Detect which cell encompasses the target text, then output its [x, y] center coordinate. 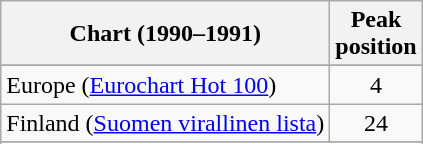
4 [376, 85]
Europe (Eurochart Hot 100) [166, 85]
Chart (1990–1991) [166, 34]
Peakposition [376, 34]
24 [376, 123]
Finland (Suomen virallinen lista) [166, 123]
